Capture the cell that displays the provided text and extract its [x, y] central coordinate. 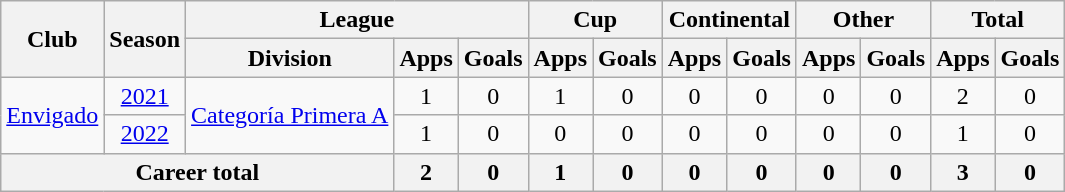
Total [998, 20]
Cup [595, 20]
Categoría Primera A [290, 115]
Envigado [52, 115]
Division [290, 58]
Career total [198, 172]
Club [52, 39]
Other [863, 20]
2021 [145, 96]
2022 [145, 134]
Continental [729, 20]
3 [963, 172]
Season [145, 39]
League [358, 20]
